For the text-containing cell, return its midpoint in (X, Y) coordinate format. 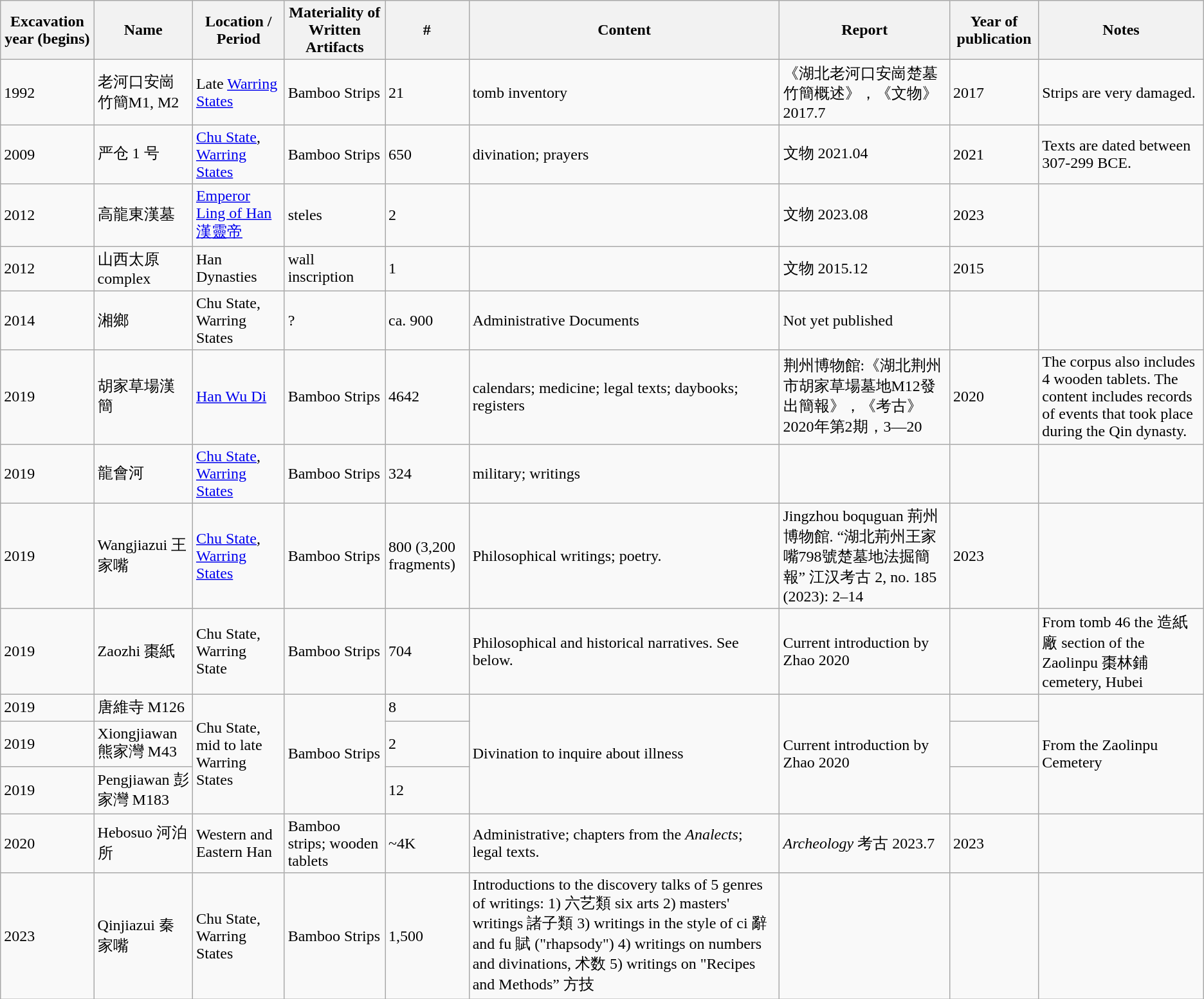
650 (427, 154)
老河口安崗竹簡M1, M2 (143, 93)
Name (143, 30)
1 (427, 268)
Chu State, mid to late Warring States (238, 754)
Year of publication (994, 30)
文物 2015.12 (864, 268)
800 (3,200 fragments) (427, 556)
Pengjiawan 彭家灣 M183 (143, 790)
Administrative; chapters from the Analects; legal texts. (624, 843)
704 (427, 651)
ca. 900 (427, 320)
2014 (48, 320)
Excavation year (begins) (48, 30)
steles (334, 215)
Zaozhi 棗紙 (143, 651)
2015 (994, 268)
wall inscription (334, 268)
Han Wu Di (238, 397)
湘鄉 (143, 320)
8 (427, 708)
高龍東漢墓 (143, 215)
~4K (427, 843)
Archeology 考古 2023.7 (864, 843)
Philosophical and historical narratives. See below. (624, 651)
The corpus also includes 4 wooden tablets. The content includes records of events that took place during the Qin dynasty. (1122, 397)
Emperor Ling of Han 漢靈帝 (238, 215)
divination; prayers (624, 154)
文物 2021.04 (864, 154)
Han Dynasties (238, 268)
Western and Eastern Han (238, 843)
2017 (994, 93)
military; writings (624, 473)
龍會河 (143, 473)
Texts are dated between 307-299 BCE. (1122, 154)
12 (427, 790)
tomb inventory (624, 93)
Materiality of Written Artifacts (334, 30)
Content (624, 30)
Philosophical writings; poetry. (624, 556)
唐維寺 M126 (143, 708)
Administrative Documents (624, 320)
324 (427, 473)
Report (864, 30)
Strips are very damaged. (1122, 93)
Location / Period (238, 30)
Hebosuo 河泊所 (143, 843)
Late Warring States (238, 93)
From the Zaolinpu Cemetery (1122, 754)
Divination to inquire about illness (624, 754)
1,500 (427, 936)
Jingzhou boquguan 荊州博物館. “湖北荊州王家嘴798號楚墓地法掘簡報” 江汉考古 2, no. 185 (2023): 2–14 (864, 556)
calendars; medicine; legal texts; daybooks; registers (624, 397)
Notes (1122, 30)
山西太原 complex (143, 268)
Not yet published (864, 320)
From tomb 46 the 造紙廠 section of the Zaolinpu 棗林鋪 cemetery, Hubei (1122, 651)
4642 (427, 397)
Xiongjiawan 熊家灣 M43 (143, 744)
荆州博物館:《湖北荆州市胡家草場墓地M12發出簡報》，《考古》2020年第2期，3—20 (864, 397)
Chu State, Warring State (238, 651)
文物 2023.08 (864, 215)
Wangjiazui 王家嘴 (143, 556)
严仓 1 号 (143, 154)
? (334, 320)
2021 (994, 154)
Bamboo strips; wooden tablets (334, 843)
2009 (48, 154)
胡家草場漢簡 (143, 397)
21 (427, 93)
1992 (48, 93)
Qinjiazui 秦家嘴 (143, 936)
# (427, 30)
《湖北老河口安崗楚墓竹簡概述》，《文物》2017.7 (864, 93)
